Capture the cell that displays the provided text and extract its [x, y] central coordinate. 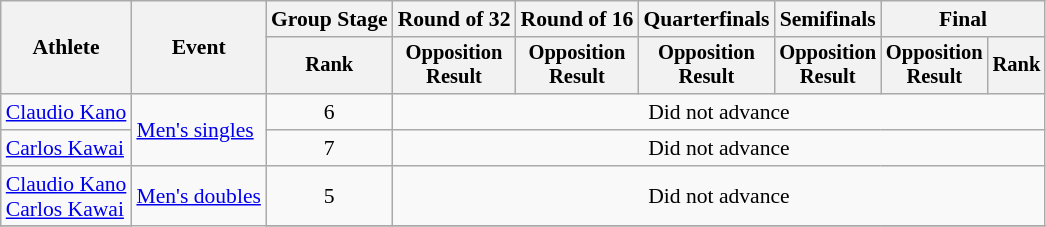
Claudio Kano [66, 112]
Group Stage [330, 19]
Semifinals [828, 19]
5 [330, 196]
Quarterfinals [706, 19]
Event [198, 48]
Men's doubles [198, 196]
Athlete [66, 48]
Claudio KanoCarlos Kawai [66, 196]
Carlos Kawai [66, 148]
7 [330, 148]
6 [330, 112]
Final [963, 19]
Men's singles [198, 130]
Round of 32 [454, 19]
Round of 16 [576, 19]
